Extract the [X, Y] coordinate from the center of the cell holding the provided text.  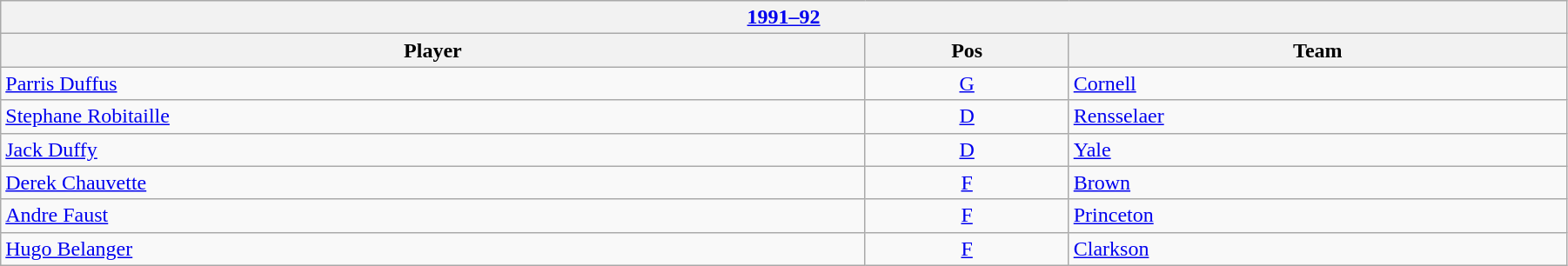
Yale [1317, 150]
Clarkson [1317, 249]
Derek Chauvette [433, 183]
Andre Faust [433, 216]
G [967, 83]
Parris Duffus [433, 83]
1991–92 [784, 17]
Brown [1317, 183]
Cornell [1317, 83]
Princeton [1317, 216]
Pos [967, 50]
Jack Duffy [433, 150]
Stephane Robitaille [433, 116]
Rensselaer [1317, 116]
Team [1317, 50]
Hugo Belanger [433, 249]
Player [433, 50]
